Pinpoint the cell where the given text exists, returning its [X, Y] midpoint coordinate. 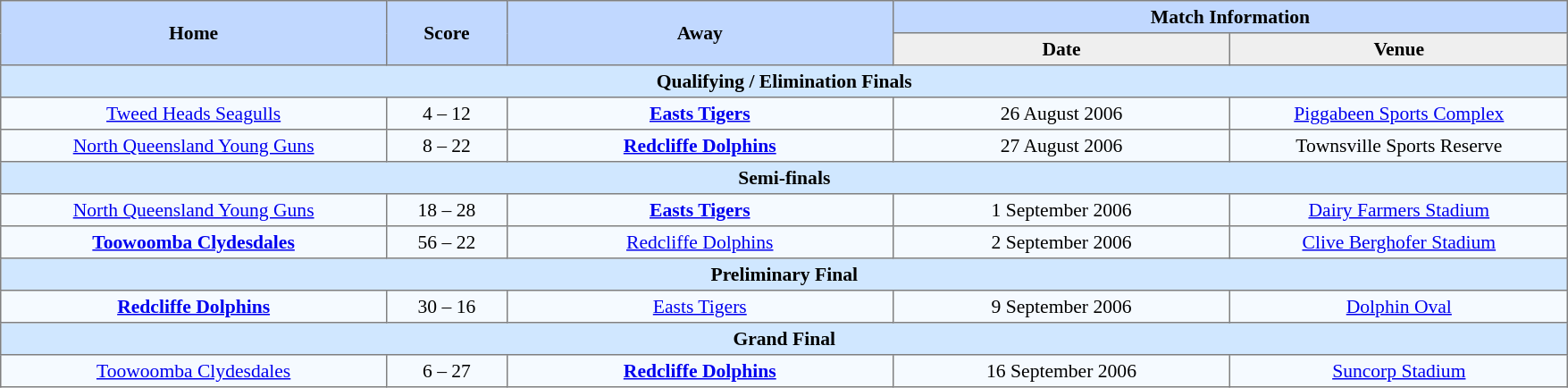
26 August 2006 [1061, 114]
Home [194, 33]
Qualifying / Elimination Finals [784, 81]
Tweed Heads Seagulls [194, 114]
4 – 12 [447, 114]
30 – 16 [447, 307]
56 – 22 [447, 242]
18 – 28 [447, 210]
2 September 2006 [1061, 242]
Semi-finals [784, 178]
Match Information [1230, 17]
16 September 2006 [1061, 371]
Dairy Farmers Stadium [1399, 210]
Suncorp Stadium [1399, 371]
8 – 22 [447, 146]
1 September 2006 [1061, 210]
27 August 2006 [1061, 146]
6 – 27 [447, 371]
Preliminary Final [784, 274]
Clive Berghofer Stadium [1399, 242]
Grand Final [784, 339]
Dolphin Oval [1399, 307]
9 September 2006 [1061, 307]
Townsville Sports Reserve [1399, 146]
Piggabeen Sports Complex [1399, 114]
Away [700, 33]
Date [1061, 49]
Score [447, 33]
Venue [1399, 49]
